For the text-containing cell, return its midpoint in [X, Y] coordinate format. 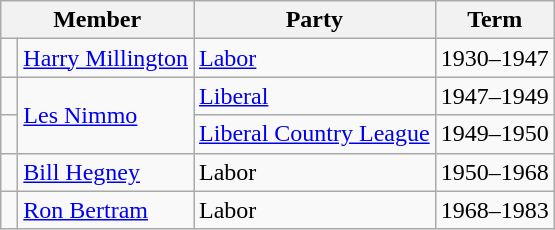
Ron Bertram [106, 210]
Liberal [315, 96]
1947–1949 [494, 96]
Les Nimmo [106, 115]
1968–1983 [494, 210]
1930–1947 [494, 58]
Member [98, 20]
Term [494, 20]
Bill Hegney [106, 172]
1949–1950 [494, 134]
Party [315, 20]
Liberal Country League [315, 134]
Harry Millington [106, 58]
1950–1968 [494, 172]
